Return (x, y) of the center of cell containing provided text 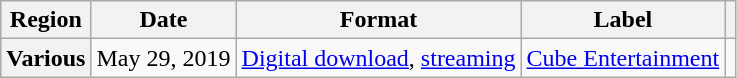
May 29, 2019 (164, 58)
Region (46, 20)
Digital download, streaming (378, 58)
Various (46, 58)
Format (378, 20)
Label (623, 20)
Date (164, 20)
Cube Entertainment (623, 58)
